Provide the [x, y] coordinate of the cell's center where the given text is located.  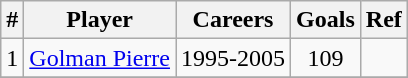
# [12, 20]
Careers [234, 20]
1995-2005 [234, 58]
Goals [326, 20]
Player [100, 20]
Golman Pierre [100, 58]
1 [12, 58]
Ref [384, 20]
109 [326, 58]
